Provide the [X, Y] coordinate of the cell's center where the given text is located.  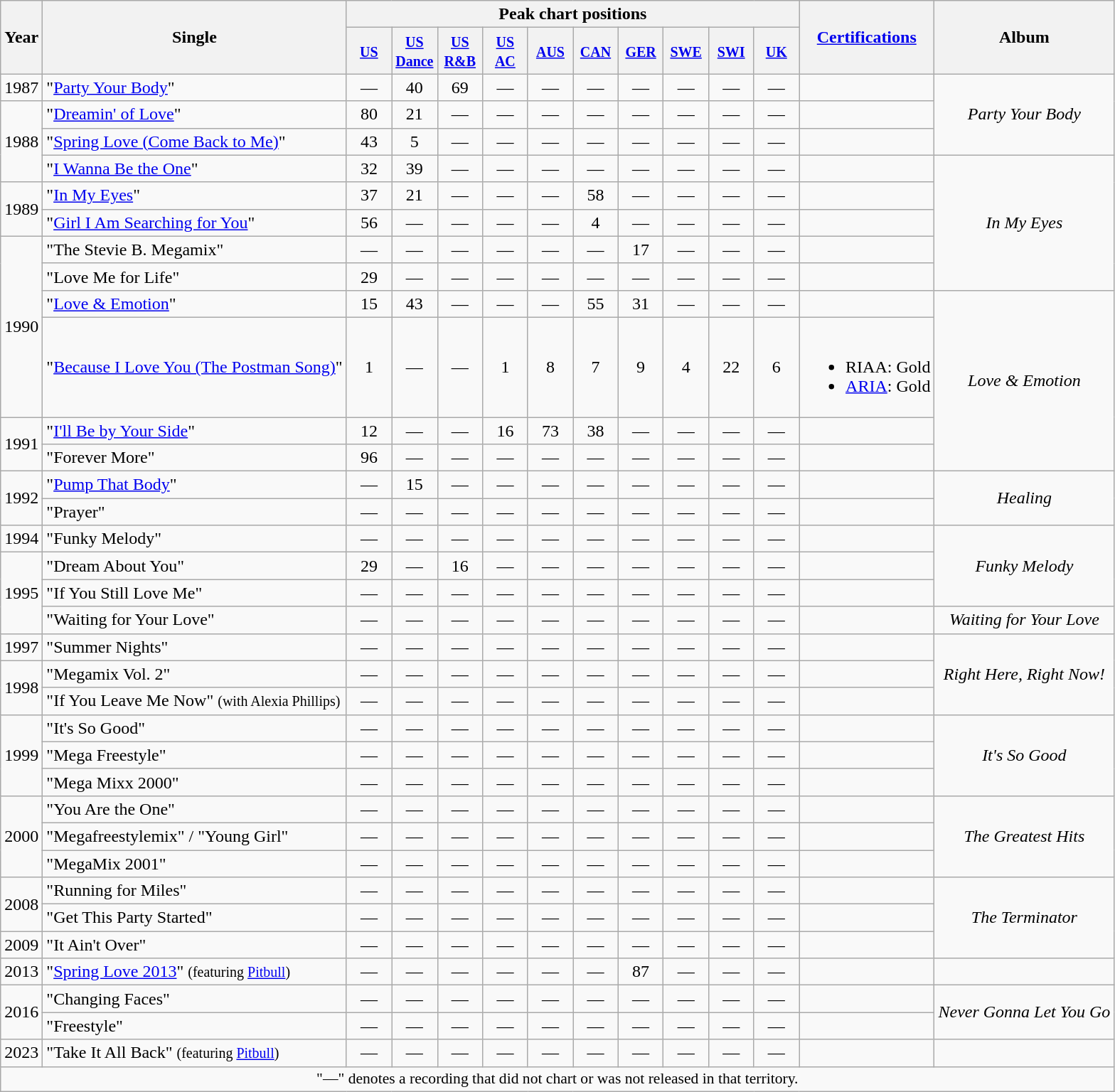
"Funky Melody" [195, 539]
1999 [21, 755]
"You Are the One" [195, 809]
It's So Good [1024, 755]
"I Wanna Be the One" [195, 168]
"Running for Miles" [195, 891]
"Freestyle" [195, 1026]
"Girl I Am Searching for You" [195, 223]
"Spring Love 2013" (featuring Pitbull) [195, 972]
"Megafreestylemix" / "Young Girl" [195, 836]
2000 [21, 836]
1990 [21, 326]
12 [369, 430]
40 [415, 87]
"Mega Mixx 2000" [195, 782]
87 [641, 972]
"Changing Faces" [195, 999]
9 [641, 367]
6 [777, 367]
69 [460, 87]
"I'll Be by Your Side" [195, 430]
"Mega Freestyle" [195, 755]
In My Eyes [1024, 223]
Right Here, Right Now! [1024, 674]
"Forever More" [195, 458]
96 [369, 458]
2023 [21, 1053]
Waiting for Your Love [1024, 620]
"MegaMix 2001" [195, 864]
8 [550, 367]
The Terminator [1024, 918]
"Dreamin' of Love" [195, 114]
Peak chart positions [572, 14]
AUS [550, 51]
"—" denotes a recording that did not chart or was not released in that territory. [557, 1079]
2016 [21, 1012]
2008 [21, 904]
"Party Your Body" [195, 87]
1995 [21, 593]
Year [21, 37]
5 [415, 141]
17 [641, 250]
1987 [21, 87]
Single [195, 37]
"Get This Party Started" [195, 918]
SWE [686, 51]
SWI [731, 51]
2009 [21, 945]
1991 [21, 444]
"The Stevie B. Megamix" [195, 250]
1989 [21, 209]
"Love Me for Life" [195, 277]
Party Your Body [1024, 114]
USDance [415, 51]
31 [641, 304]
37 [369, 196]
39 [415, 168]
56 [369, 223]
"Spring Love (Come Back to Me)" [195, 141]
55 [596, 304]
32 [369, 168]
"It Ain't Over" [195, 945]
US [369, 51]
Love & Emotion [1024, 380]
GER [641, 51]
"Pump That Body" [195, 485]
The Greatest Hits [1024, 836]
"Love & Emotion" [195, 304]
"In My Eyes" [195, 196]
80 [369, 114]
1988 [21, 141]
"If You Leave Me Now" (with Alexia Phillips) [195, 701]
"Megamix Vol. 2" [195, 674]
2013 [21, 972]
USR&B [460, 51]
1997 [21, 647]
Healing [1024, 498]
1994 [21, 539]
"Waiting for Your Love" [195, 620]
"Prayer" [195, 512]
Album [1024, 37]
22 [731, 367]
38 [596, 430]
1992 [21, 498]
Never Gonna Let You Go [1024, 1012]
RIAA: GoldARIA: Gold [867, 367]
"If You Still Love Me" [195, 593]
"Dream About You" [195, 566]
"Summer Nights" [195, 647]
73 [550, 430]
"It's So Good" [195, 728]
58 [596, 196]
USAC [506, 51]
Certifications [867, 37]
UK [777, 51]
7 [596, 367]
Funky Melody [1024, 566]
"Because I Love You (The Postman Song)" [195, 367]
"Take It All Back" (featuring Pitbull) [195, 1053]
CAN [596, 51]
1998 [21, 687]
